Locate the cell with the specified text and output its [x, y] center coordinate. 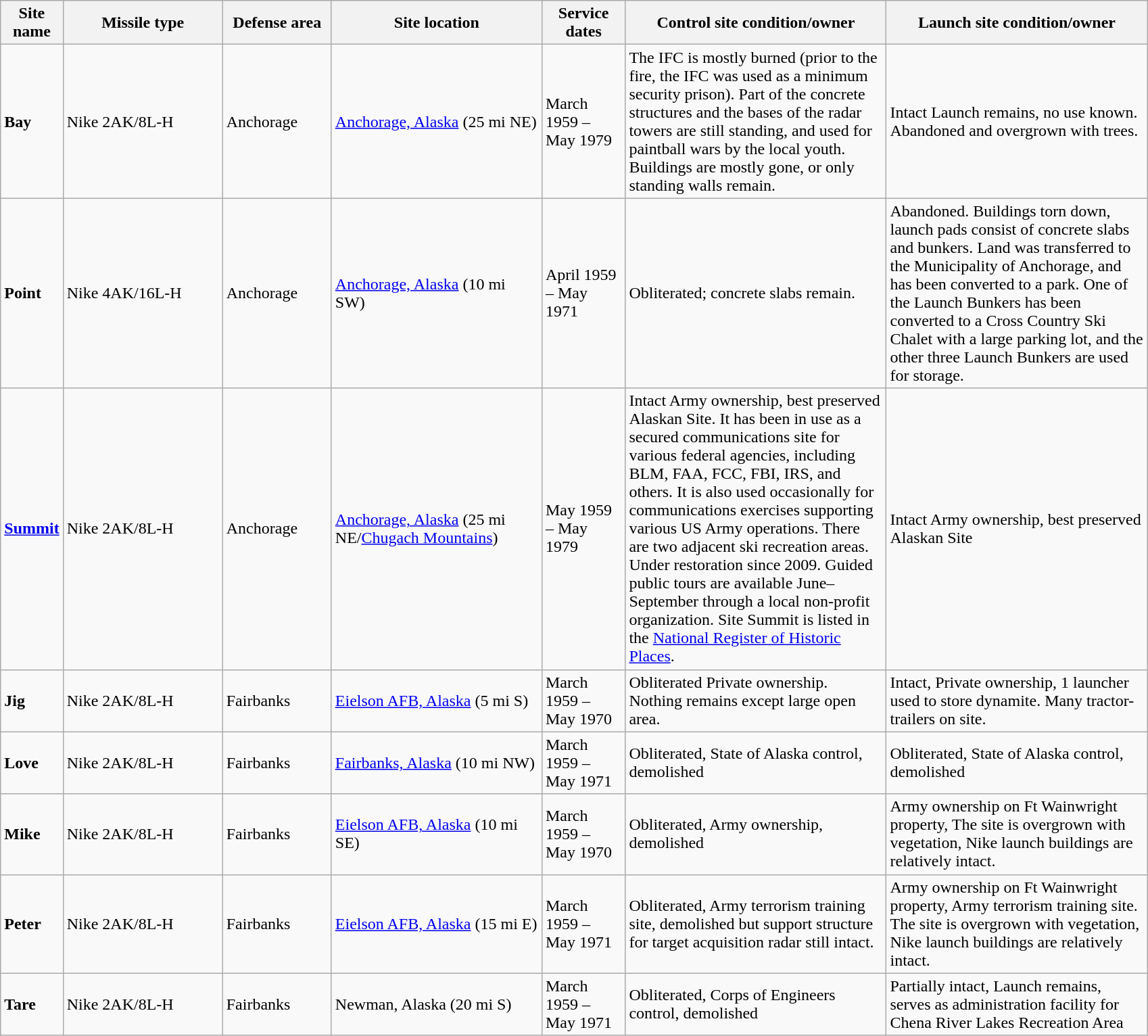
Obliterated Private ownership. Nothing remains except large open area. [756, 701]
Anchorage, Alaska (25 mi NE) [437, 122]
Tare [32, 1004]
Intact, Private ownership, 1 launcher used to store dynamite. Many tractor-trailers on site. [1017, 701]
Anchorage, Alaska (25 mi NE/Chugach Mountains) [437, 529]
Newman, Alaska (20 mi S) [437, 1004]
Obliterated, Army terrorism training site, demolished but support structure for target acquisition radar still intact. [756, 924]
Service dates [583, 23]
May 1959 – May 1979 [583, 529]
Eielson AFB, Alaska (5 mi S) [437, 701]
Fairbanks, Alaska (10 mi NW) [437, 763]
Peter [32, 924]
Obliterated, Corps of Engineers control, demolished [756, 1004]
Eielson AFB, Alaska (10 mi SE) [437, 834]
April 1959 – May 1971 [583, 293]
Site location [437, 23]
Summit [32, 529]
Bay [32, 122]
Mike [32, 834]
Defense area [277, 23]
Missile type [143, 23]
Jig [32, 701]
Intact Launch remains, no use known. Abandoned and overgrown with trees. [1017, 122]
Obliterated, Army ownership, demolished [756, 834]
Launch site condition/owner [1017, 23]
Nike 4AK/16L-H [143, 293]
March 1959 – May 1979 [583, 122]
Love [32, 763]
Obliterated; concrete slabs remain. [756, 293]
Partially intact, Launch remains, serves as administration facility for Chena River Lakes Recreation Area [1017, 1004]
Control site condition/owner [756, 23]
Site name [32, 23]
Eielson AFB, Alaska (15 mi E) [437, 924]
Army ownership on Ft Wainwright property, The site is overgrown with vegetation, Nike launch buildings are relatively intact. [1017, 834]
Intact Army ownership, best preserved Alaskan Site [1017, 529]
Anchorage, Alaska (10 mi SW) [437, 293]
Point [32, 293]
